Identify which cell holds the provided text, then report its (X, Y) central coordinate. 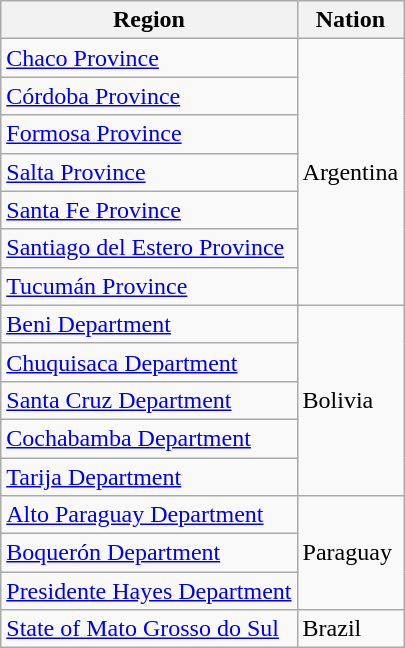
Alto Paraguay Department (149, 515)
Tarija Department (149, 477)
Formosa Province (149, 134)
Region (149, 20)
Boquerón Department (149, 553)
Córdoba Province (149, 96)
Paraguay (350, 553)
Tucumán Province (149, 286)
Brazil (350, 629)
Nation (350, 20)
Cochabamba Department (149, 438)
State of Mato Grosso do Sul (149, 629)
Chaco Province (149, 58)
Chuquisaca Department (149, 362)
Beni Department (149, 324)
Santa Cruz Department (149, 400)
Santiago del Estero Province (149, 248)
Presidente Hayes Department (149, 591)
Bolivia (350, 400)
Salta Province (149, 172)
Argentina (350, 172)
Santa Fe Province (149, 210)
